Search for the cell housing the specified text and yield its (x, y) center coordinate. 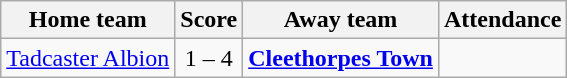
Home team (88, 20)
Attendance (502, 20)
Cleethorpes Town (341, 58)
1 – 4 (209, 58)
Tadcaster Albion (88, 58)
Score (209, 20)
Away team (341, 20)
